Extract the (X, Y) coordinate from the center of the cell holding the provided text.  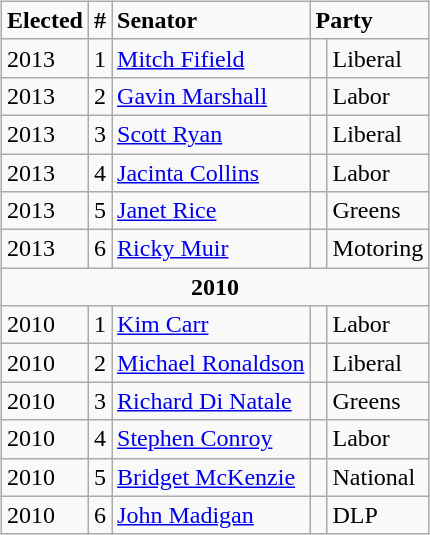
Senator (211, 20)
Elected (44, 20)
Kim Carr (211, 325)
Bridget McKenzie (211, 477)
Richard Di Natale (211, 401)
Stephen Conroy (211, 439)
Scott Ryan (211, 134)
Motoring (378, 249)
Mitch Fifield (211, 58)
DLP (378, 515)
# (100, 20)
Janet Rice (211, 211)
Party (370, 20)
Jacinta Collins (211, 173)
John Madigan (211, 515)
Ricky Muir (211, 249)
National (378, 477)
Gavin Marshall (211, 96)
Michael Ronaldson (211, 363)
